Return the (x, y) coordinate for the center point of the cell that contains the specified text.  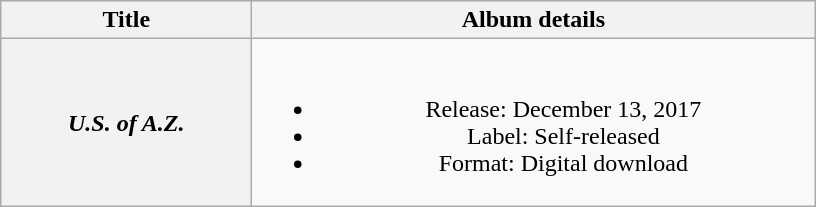
Album details (534, 20)
Release: December 13, 2017Label: Self-releasedFormat: Digital download (534, 122)
U.S. of A.Z. (126, 122)
Title (126, 20)
